Locate the cell with the specified text and output its [X, Y] center coordinate. 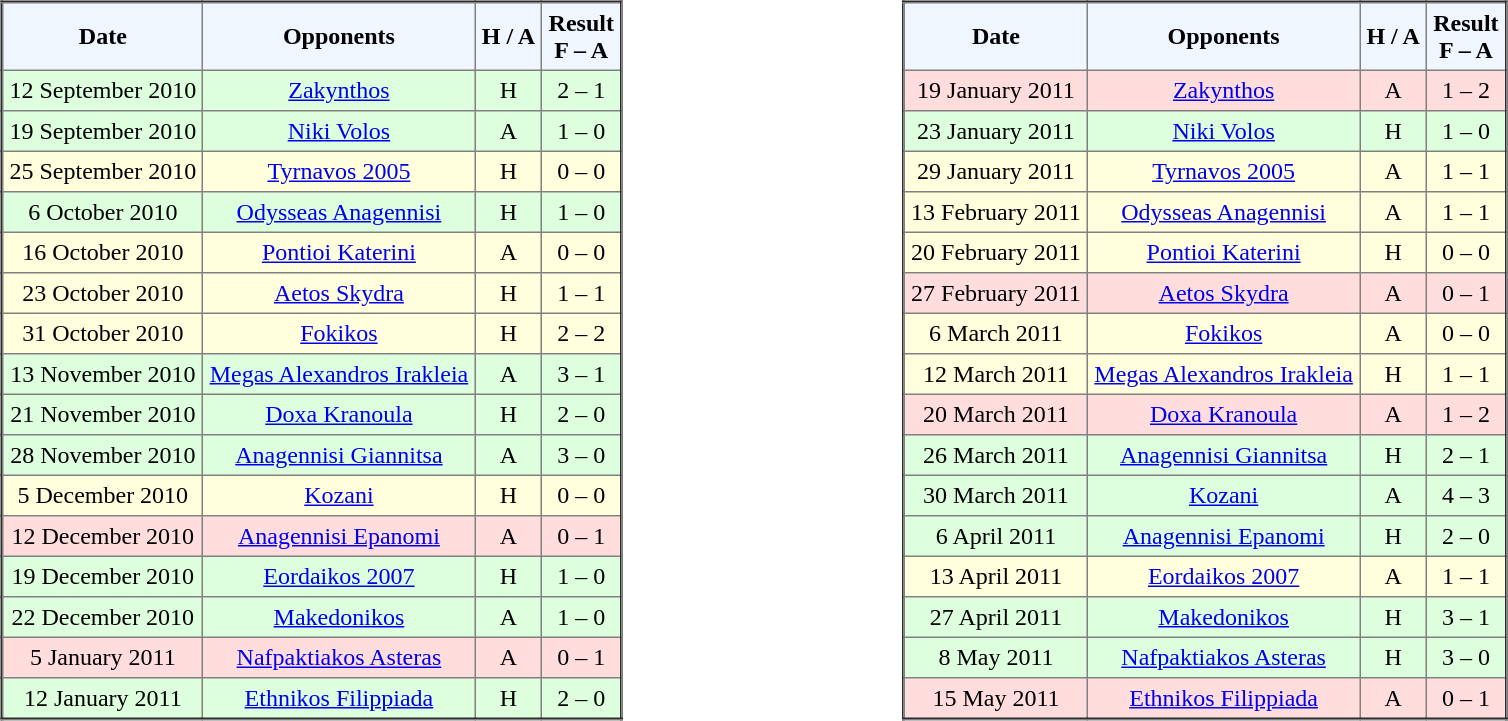
20 March 2011 [996, 414]
4 – 3 [1467, 495]
6 March 2011 [996, 333]
19 September 2010 [102, 131]
29 January 2011 [996, 171]
23 January 2011 [996, 131]
27 February 2011 [996, 293]
23 October 2010 [102, 293]
6 April 2011 [996, 536]
13 February 2011 [996, 212]
13 April 2011 [996, 576]
20 February 2011 [996, 252]
8 May 2011 [996, 657]
16 October 2010 [102, 252]
26 March 2011 [996, 455]
5 December 2010 [102, 495]
31 October 2010 [102, 333]
6 October 2010 [102, 212]
13 November 2010 [102, 374]
12 March 2011 [996, 374]
22 December 2010 [102, 617]
30 March 2011 [996, 495]
21 November 2010 [102, 414]
25 September 2010 [102, 171]
12 December 2010 [102, 536]
5 January 2011 [102, 657]
2 – 2 [582, 333]
19 January 2011 [996, 90]
15 May 2011 [996, 698]
27 April 2011 [996, 617]
28 November 2010 [102, 455]
12 January 2011 [102, 698]
19 December 2010 [102, 576]
12 September 2010 [102, 90]
